Locate the cell with the specified text and output its (x, y) center coordinate. 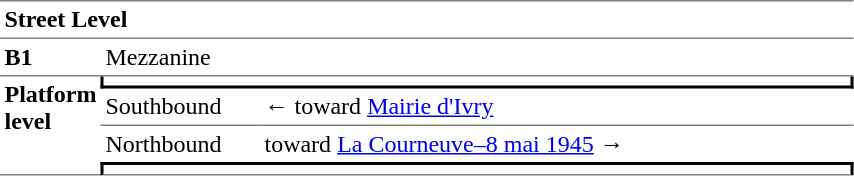
Northbound (180, 144)
← toward Mairie d'Ivry (557, 107)
Southbound (180, 107)
Mezzanine (478, 58)
Platform level (50, 126)
toward La Courneuve–8 mai 1945 → (557, 144)
B1 (50, 58)
Street Level (427, 20)
